Determine the [x, y] coordinate at the center of the cell enclosing the given text.  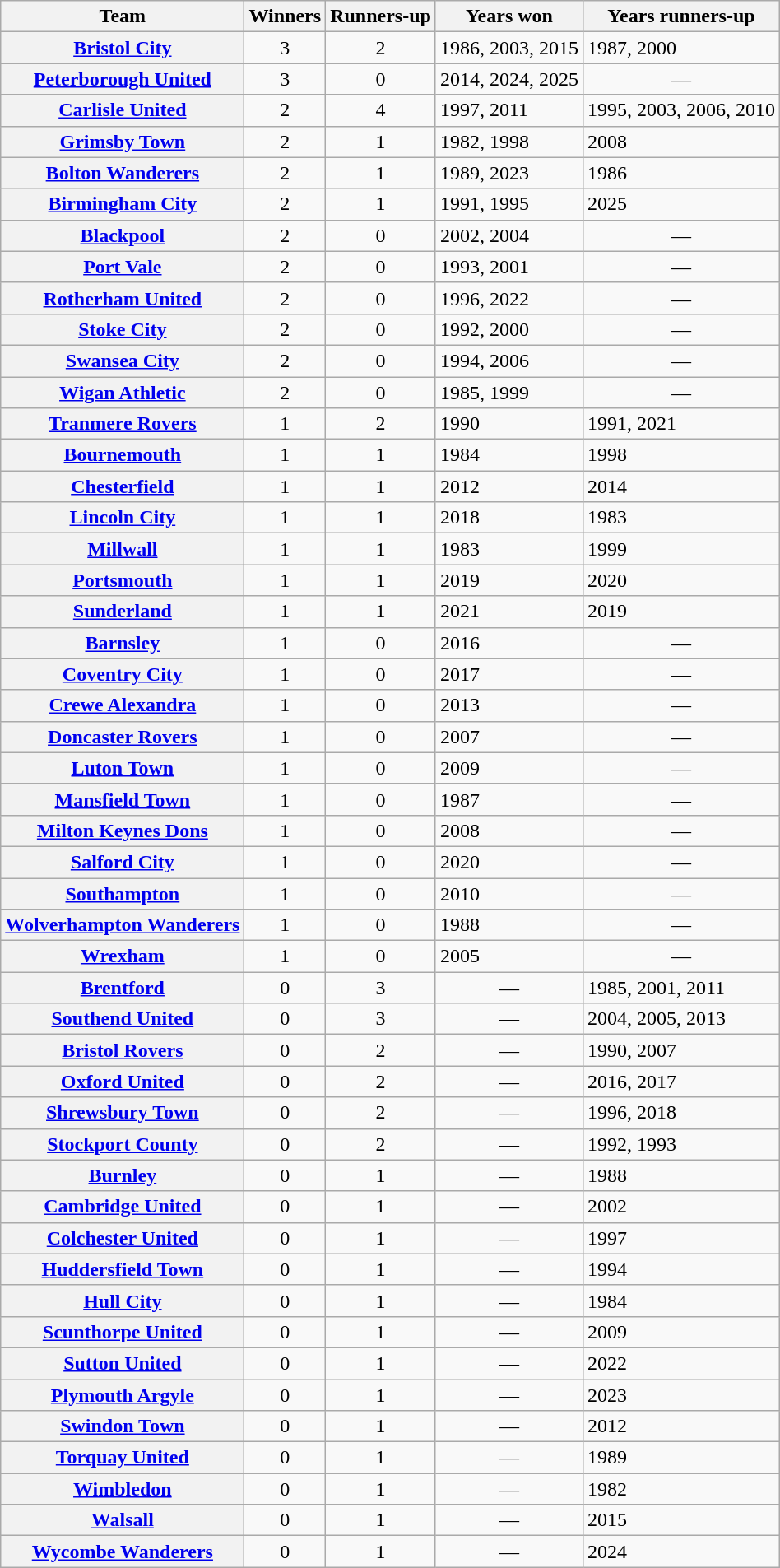
Lincoln City [123, 518]
Milton Keynes Dons [123, 831]
2024 [681, 1552]
2021 [508, 612]
2013 [508, 705]
Runners-up [381, 16]
1991, 1995 [508, 204]
Winners [285, 16]
Swindon Town [123, 1426]
1992, 1993 [681, 1144]
Oxford United [123, 1082]
Peterborough United [123, 79]
1989 [681, 1458]
Plymouth Argyle [123, 1395]
Southampton [123, 893]
Chesterfield [123, 486]
2002, 2004 [508, 235]
Wolverhampton Wanderers [123, 925]
2016, 2017 [681, 1082]
Huddersfield Town [123, 1269]
4 [381, 110]
2022 [681, 1363]
2014 [681, 486]
Torquay United [123, 1458]
1987, 2000 [681, 48]
1994 [681, 1269]
Years runners-up [681, 16]
Wigan Athletic [123, 393]
Sutton United [123, 1363]
1994, 2006 [508, 361]
Swansea City [123, 361]
Tranmere Rovers [123, 424]
Sunderland [123, 612]
Shrewsbury Town [123, 1113]
Wycombe Wanderers [123, 1552]
Rotherham United [123, 298]
Wrexham [123, 956]
2014, 2024, 2025 [508, 79]
2015 [681, 1520]
1985, 2001, 2011 [681, 988]
Bolton Wanderers [123, 173]
Walsall [123, 1520]
Burnley [123, 1175]
2010 [508, 893]
1990, 2007 [681, 1050]
Hull City [123, 1300]
1986, 2003, 2015 [508, 48]
Port Vale [123, 267]
1998 [681, 455]
Scunthorpe United [123, 1332]
Colchester United [123, 1238]
1995, 2003, 2006, 2010 [681, 110]
1991, 2021 [681, 424]
1992, 2000 [508, 329]
2004, 2005, 2013 [681, 1019]
Brentford [123, 988]
2007 [508, 737]
1989, 2023 [508, 173]
2025 [681, 204]
2017 [508, 674]
Salford City [123, 862]
2002 [681, 1207]
Bristol Rovers [123, 1050]
Luton Town [123, 768]
2005 [508, 956]
Carlisle United [123, 110]
Crewe Alexandra [123, 705]
― [508, 1426]
1982 [681, 1489]
Birmingham City [123, 204]
1997 [681, 1238]
1996, 2022 [508, 298]
2023 [681, 1395]
Years won [508, 16]
Millwall [123, 549]
Stockport County [123, 1144]
Mansfield Town [123, 799]
1982, 1998 [508, 142]
1985, 1999 [508, 393]
Bristol City [123, 48]
Team [123, 16]
Bournemouth [123, 455]
2018 [508, 518]
Coventry City [123, 674]
Barnsley [123, 643]
1987 [508, 799]
Grimsby Town [123, 142]
1997, 2011 [508, 110]
Portsmouth [123, 580]
Southend United [123, 1019]
1990 [508, 424]
1999 [681, 549]
Wimbledon [123, 1489]
1993, 2001 [508, 267]
Doncaster Rovers [123, 737]
2016 [508, 643]
Cambridge United [123, 1207]
1986 [681, 173]
Blackpool [123, 235]
1996, 2018 [681, 1113]
Stoke City [123, 329]
